Detect which cell encompasses the target text, then output its (x, y) center coordinate. 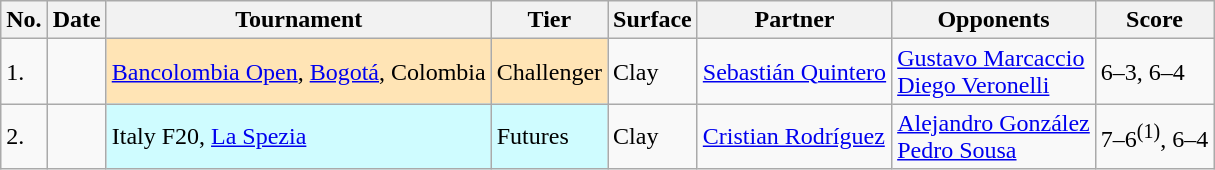
Bancolombia Open, Bogotá, Colombia (298, 72)
Tournament (298, 20)
Surface (653, 20)
Challenger (549, 72)
Italy F20, La Spezia (298, 136)
Date (76, 20)
Sebastián Quintero (794, 72)
1. (24, 72)
6–3, 6–4 (1154, 72)
Opponents (994, 20)
Score (1154, 20)
Gustavo Marcaccio Diego Veronelli (994, 72)
Cristian Rodríguez (794, 136)
Partner (794, 20)
No. (24, 20)
Tier (549, 20)
Futures (549, 136)
Alejandro González Pedro Sousa (994, 136)
7–6(1), 6–4 (1154, 136)
2. (24, 136)
